Return the [X, Y] coordinate for the center point of the cell that contains the specified text.  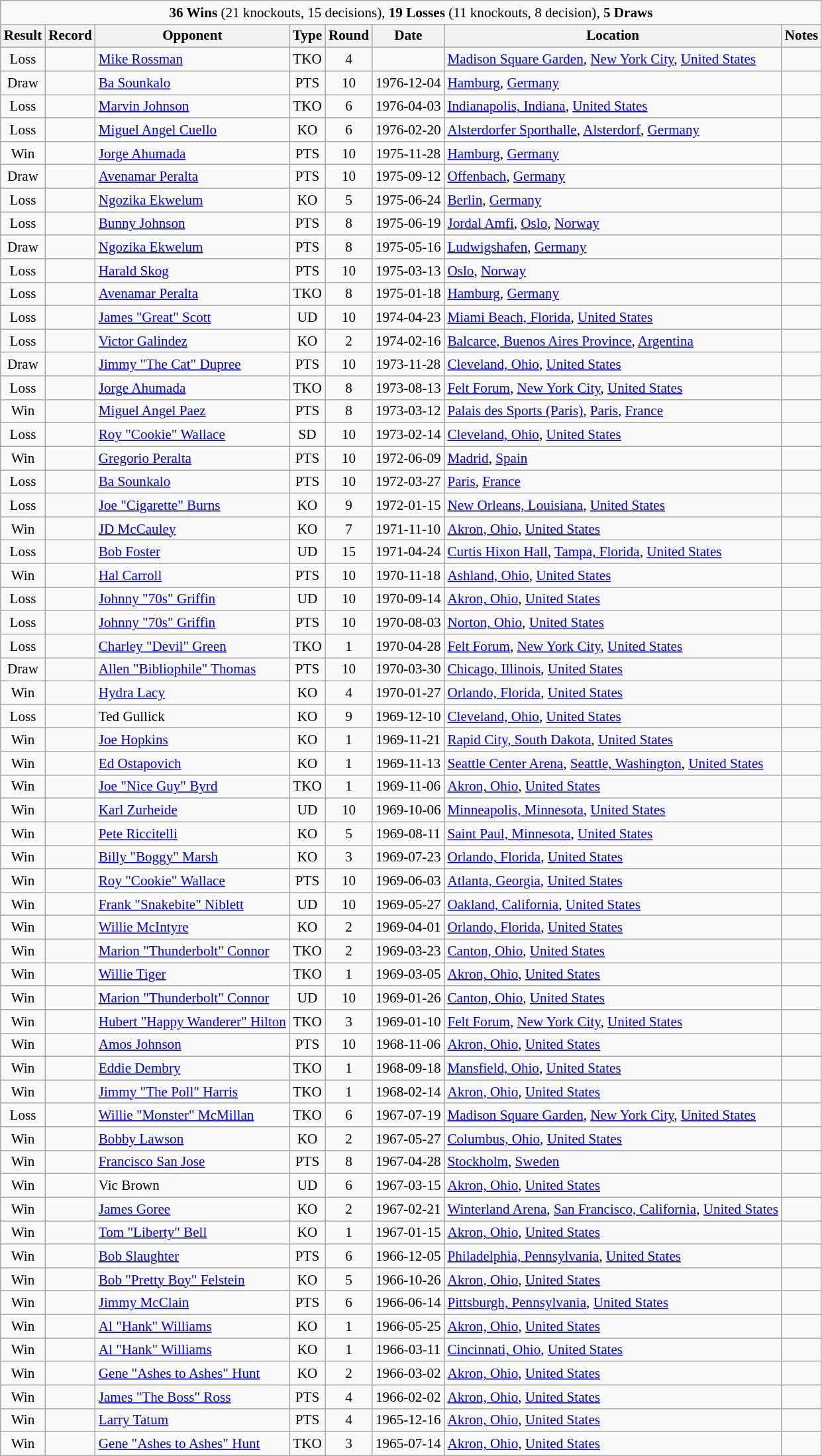
Frank "Snakebite" Niblett [192, 903]
Hubert "Happy Wanderer" Hilton [192, 1021]
1975-09-12 [408, 176]
1975-01-18 [408, 294]
1974-02-16 [408, 340]
1967-04-28 [408, 1161]
1965-07-14 [408, 1443]
1969-01-26 [408, 997]
1973-11-28 [408, 364]
Pittsburgh, Pennsylvania, United States [612, 1303]
Philadelphia, Pennsylvania, United States [612, 1255]
Round [348, 36]
New Orleans, Louisiana, United States [612, 505]
Seattle Center Arena, Seattle, Washington, United States [612, 763]
Stockholm, Sweden [612, 1161]
1972-01-15 [408, 505]
1966-12-05 [408, 1255]
1969-11-06 [408, 787]
Miami Beach, Florida, United States [612, 318]
1966-05-25 [408, 1326]
Location [612, 36]
Ed Ostapovich [192, 763]
1976-12-04 [408, 82]
Result [23, 36]
Date [408, 36]
Oslo, Norway [612, 270]
1971-04-24 [408, 552]
1969-10-06 [408, 810]
1968-11-06 [408, 1045]
Paris, France [612, 482]
1967-03-15 [408, 1185]
1973-08-13 [408, 388]
1966-06-14 [408, 1303]
7 [348, 528]
1975-03-13 [408, 270]
Chicago, Illinois, United States [612, 669]
Oakland, California, United States [612, 903]
Larry Tatum [192, 1420]
1975-06-24 [408, 200]
1969-03-05 [408, 975]
1972-06-09 [408, 458]
Opponent [192, 36]
Miguel Angel Paez [192, 411]
Billy "Boggy" Marsh [192, 857]
Karl Zurheide [192, 810]
Cincinnati, Ohio, United States [612, 1349]
1976-04-03 [408, 106]
JD McCauley [192, 528]
James Goree [192, 1209]
Bobby Lawson [192, 1139]
Ashland, Ohio, United States [612, 575]
Miguel Angel Cuello [192, 130]
Willie "Monster" McMillan [192, 1115]
Allen "Bibliophile" Thomas [192, 669]
1966-03-11 [408, 1349]
1969-06-03 [408, 881]
Minneapolis, Minnesota, United States [612, 810]
Columbus, Ohio, United States [612, 1139]
Jordal Amfi, Oslo, Norway [612, 224]
1968-09-18 [408, 1069]
1970-01-27 [408, 693]
Rapid City, South Dakota, United States [612, 739]
1969-12-10 [408, 716]
Curtis Hixon Hall, Tampa, Florida, United States [612, 552]
Harald Skog [192, 270]
1970-03-30 [408, 669]
Jimmy "The Poll" Harris [192, 1091]
Saint Paul, Minnesota, United States [612, 833]
1966-02-02 [408, 1397]
Type [307, 36]
Winterland Arena, San Francisco, California, United States [612, 1209]
1967-07-19 [408, 1115]
1969-01-10 [408, 1021]
Willie McIntyre [192, 927]
1975-05-16 [408, 246]
Mansfield, Ohio, United States [612, 1069]
Palais des Sports (Paris), Paris, France [612, 411]
Ted Gullick [192, 716]
1970-08-03 [408, 622]
1974-04-23 [408, 318]
Joe Hopkins [192, 739]
1967-05-27 [408, 1139]
1969-05-27 [408, 903]
Notes [801, 36]
Ludwigshafen, Germany [612, 246]
Offenbach, Germany [612, 176]
Vic Brown [192, 1185]
Bunny Johnson [192, 224]
SD [307, 434]
Francisco San Jose [192, 1161]
Marvin Johnson [192, 106]
Bob Foster [192, 552]
Pete Riccitelli [192, 833]
1969-11-21 [408, 739]
James "The Boss" Ross [192, 1397]
1969-03-23 [408, 951]
15 [348, 552]
Atlanta, Georgia, United States [612, 881]
Berlin, Germany [612, 200]
1966-03-02 [408, 1373]
1970-11-18 [408, 575]
Eddie Dembry [192, 1069]
Record [70, 36]
1969-07-23 [408, 857]
1970-09-14 [408, 599]
1967-01-15 [408, 1233]
Bob "Pretty Boy" Felstein [192, 1279]
Amos Johnson [192, 1045]
Joe "Cigarette" Burns [192, 505]
Norton, Ohio, United States [612, 622]
1973-02-14 [408, 434]
1975-06-19 [408, 224]
1968-02-14 [408, 1091]
Tom "Liberty" Bell [192, 1233]
Joe "Nice Guy" Byrd [192, 787]
1969-04-01 [408, 927]
Hal Carroll [192, 575]
1971-11-10 [408, 528]
Jimmy McClain [192, 1303]
Madrid, Spain [612, 458]
Jimmy "The Cat" Dupree [192, 364]
Willie Tiger [192, 975]
Alsterdorfer Sporthalle, Alsterdorf, Germany [612, 130]
1972-03-27 [408, 482]
Gregorio Peralta [192, 458]
1967-02-21 [408, 1209]
Hydra Lacy [192, 693]
1965-12-16 [408, 1420]
Victor Galindez [192, 340]
1975-11-28 [408, 152]
1969-08-11 [408, 833]
1973-03-12 [408, 411]
Indianapolis, Indiana, United States [612, 106]
1969-11-13 [408, 763]
Mike Rossman [192, 60]
Charley "Devil" Green [192, 646]
1976-02-20 [408, 130]
James "Great" Scott [192, 318]
Balcarce, Buenos Aires Province, Argentina [612, 340]
1966-10-26 [408, 1279]
36 Wins (21 knockouts, 15 decisions), 19 Losses (11 knockouts, 8 decision), 5 Draws [411, 12]
Bob Slaughter [192, 1255]
1970-04-28 [408, 646]
